Detect which cell encompasses the target text, then output its [x, y] center coordinate. 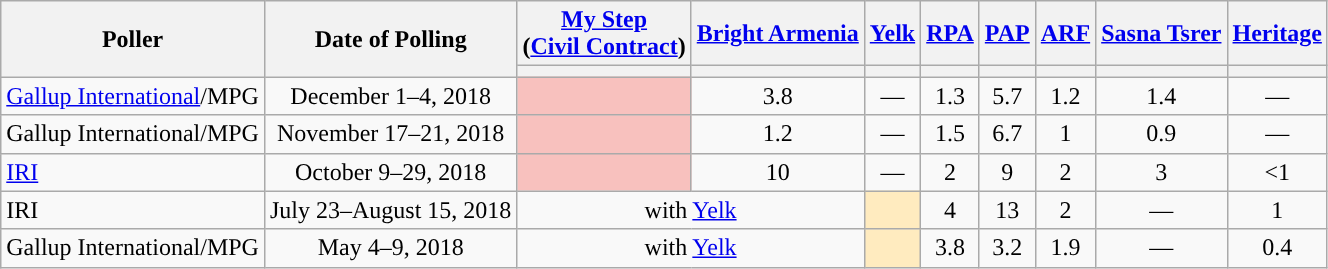
13 [1007, 210]
1.4 [1162, 96]
3.2 [1007, 248]
4 [950, 210]
PAP [1007, 34]
6.7 [1007, 134]
October 9–29, 2018 [390, 172]
December 1–4, 2018 [390, 96]
1.5 [950, 134]
9 [1007, 172]
1.3 [950, 96]
RPA [950, 34]
July 23–August 15, 2018 [390, 210]
3 [1162, 172]
0.4 [1277, 248]
1.9 [1065, 248]
0.9 [1162, 134]
Yelk [892, 34]
Date of Polling [390, 39]
<1 [1277, 172]
Bright Armenia [778, 34]
10 [778, 172]
My Step(Civil Contract) [604, 34]
Poller [133, 39]
Heritage [1277, 34]
5.7 [1007, 96]
Sasna Tsrer [1162, 34]
November 17–21, 2018 [390, 134]
ARF [1065, 34]
May 4–9, 2018 [390, 248]
